Return (X, Y) of the center of cell containing provided text 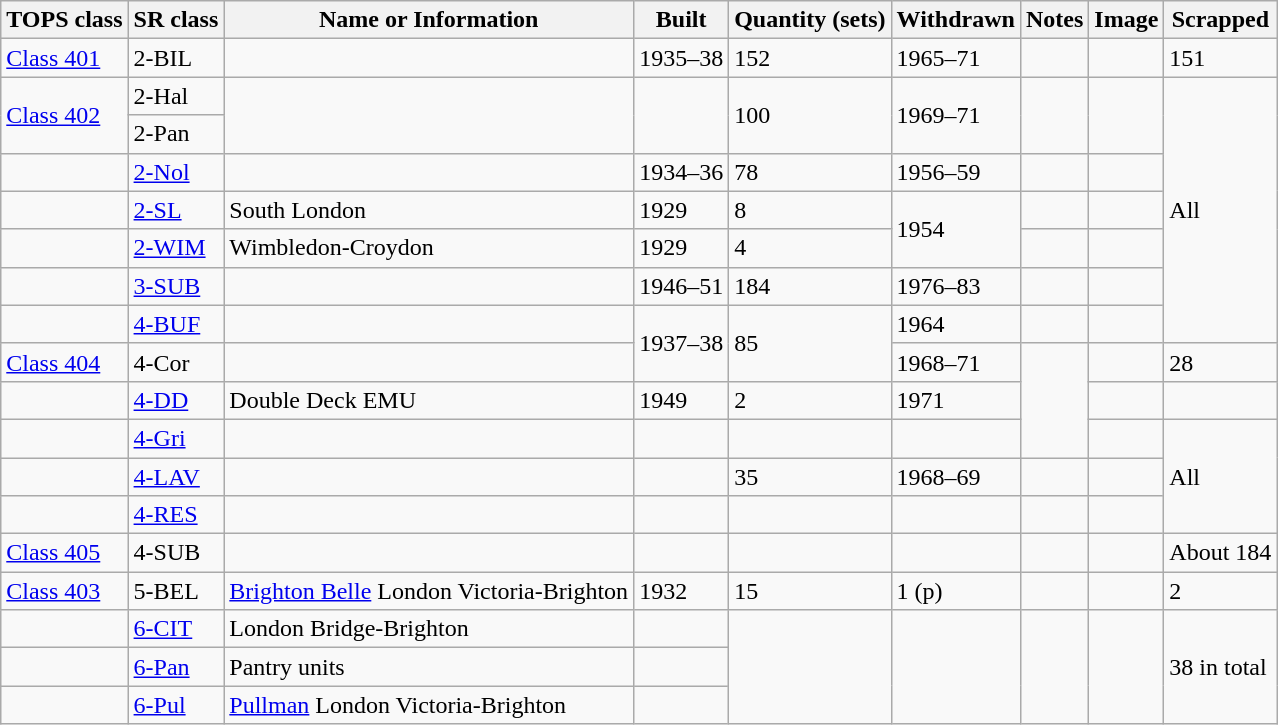
1971 (956, 400)
2-Hal (176, 96)
2-WIM (176, 248)
1965–71 (956, 58)
38 in total (1220, 667)
Double Deck EMU (429, 400)
4 (810, 248)
Pantry units (429, 667)
Brighton Belle London Victoria-Brighton (429, 591)
1934–36 (682, 172)
100 (810, 115)
Wimbledon-Croydon (429, 248)
4-DD (176, 400)
Image (1126, 20)
1968–69 (956, 477)
2-BIL (176, 58)
35 (810, 477)
2-Pan (176, 134)
SR class (176, 20)
Notes (1054, 20)
6-CIT (176, 629)
2-SL (176, 210)
15 (810, 591)
1946–51 (682, 286)
4-LAV (176, 477)
1956–59 (956, 172)
1969–71 (956, 115)
Pullman London Victoria-Brighton (429, 705)
Class 402 (64, 115)
1935–38 (682, 58)
TOPS class (64, 20)
4-SUB (176, 553)
1968–71 (956, 362)
1949 (682, 400)
Class 401 (64, 58)
78 (810, 172)
Withdrawn (956, 20)
Class 405 (64, 553)
4-RES (176, 515)
Class 404 (64, 362)
6-Pul (176, 705)
1932 (682, 591)
Quantity (sets) (810, 20)
South London (429, 210)
5-BEL (176, 591)
2-Nol (176, 172)
8 (810, 210)
1964 (956, 324)
About 184 (1220, 553)
184 (810, 286)
3-SUB (176, 286)
6-Pan (176, 667)
4-Cor (176, 362)
Name or Information (429, 20)
151 (1220, 58)
London Bridge-Brighton (429, 629)
Scrapped (1220, 20)
1976–83 (956, 286)
Built (682, 20)
1 (p) (956, 591)
1954 (956, 229)
4-BUF (176, 324)
152 (810, 58)
Class 403 (64, 591)
1937–38 (682, 343)
28 (1220, 362)
85 (810, 343)
4-Gri (176, 438)
